Locate the cell with the specified text and output its [X, Y] center coordinate. 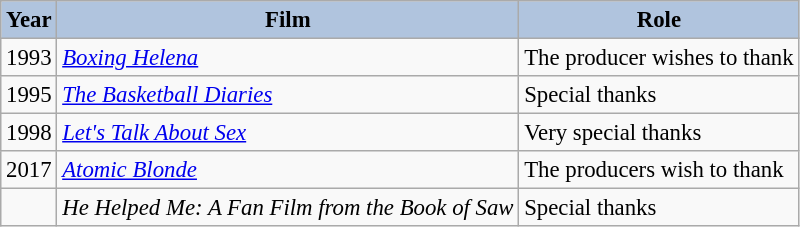
Year [29, 20]
Let's Talk About Sex [288, 133]
The producer wishes to thank [659, 58]
1995 [29, 95]
1993 [29, 58]
Boxing Helena [288, 58]
Atomic Blonde [288, 170]
He Helped Me: A Fan Film from the Book of Saw [288, 208]
Film [288, 20]
Role [659, 20]
The producers wish to thank [659, 170]
2017 [29, 170]
1998 [29, 133]
Very special thanks [659, 133]
The Basketball Diaries [288, 95]
